Output the (X, Y) coordinate of the center of the cell containing the given text.  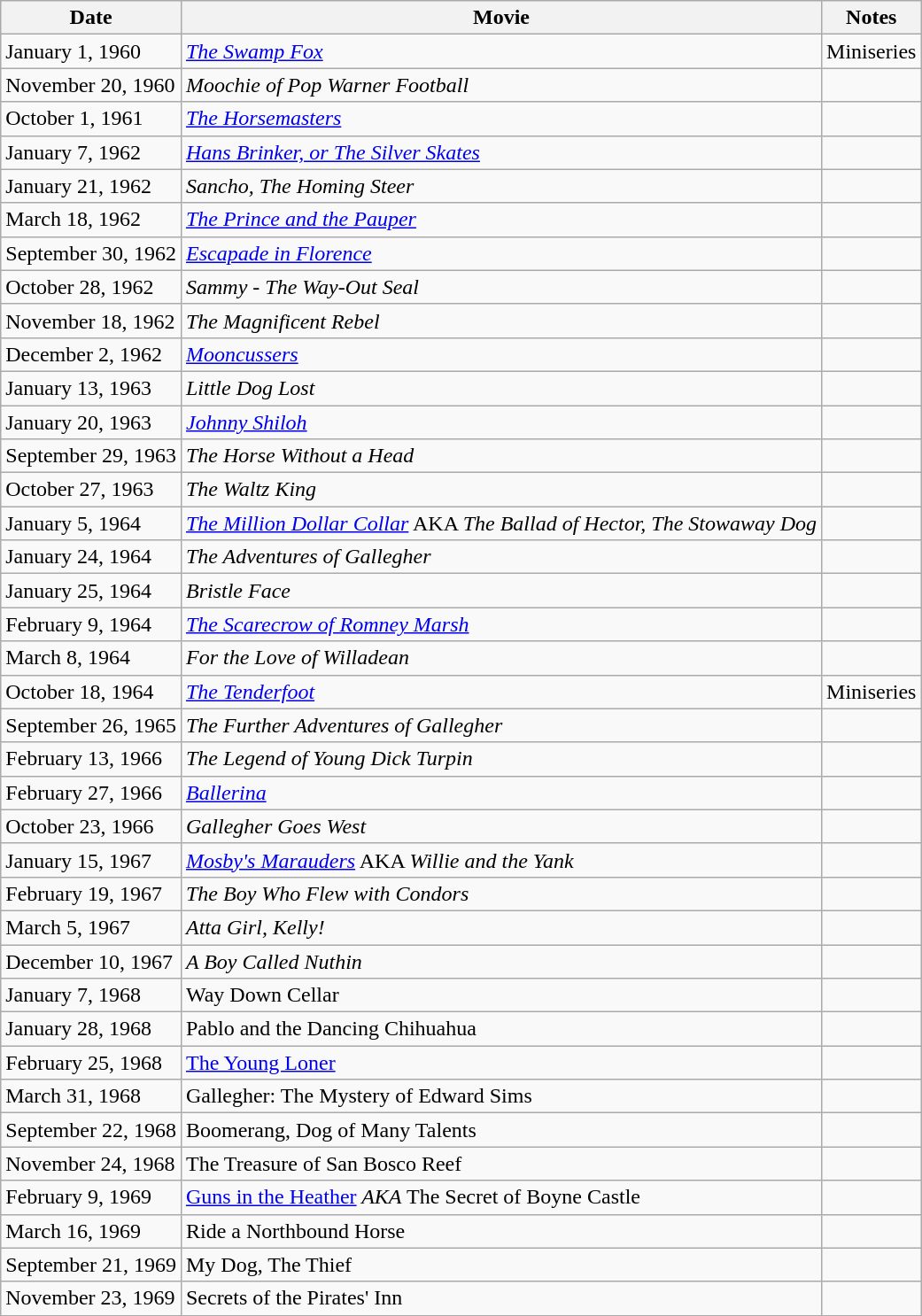
January 25, 1964 (91, 591)
The Million Dollar Collar AKA The Ballad of Hector, The Stowaway Dog (501, 523)
Hans Brinker, or The Silver Skates (501, 152)
February 19, 1967 (91, 894)
Sammy - The Way-Out Seal (501, 287)
Little Dog Lost (501, 388)
March 31, 1968 (91, 1096)
March 8, 1964 (91, 658)
September 30, 1962 (91, 253)
September 26, 1965 (91, 725)
The Prince and the Pauper (501, 220)
Bristle Face (501, 591)
The Adventures of Gallegher (501, 557)
January 7, 1962 (91, 152)
January 5, 1964 (91, 523)
October 28, 1962 (91, 287)
Date (91, 18)
February 9, 1969 (91, 1197)
The Further Adventures of Gallegher (501, 725)
February 13, 1966 (91, 759)
October 27, 1963 (91, 490)
Moochie of Pop Warner Football (501, 85)
The Young Loner (501, 1063)
November 24, 1968 (91, 1164)
Way Down Cellar (501, 995)
Ride a Northbound Horse (501, 1231)
January 1, 1960 (91, 51)
Gallegher: The Mystery of Edward Sims (501, 1096)
January 21, 1962 (91, 186)
Secrets of the Pirates' Inn (501, 1298)
Pablo and the Dancing Chihuahua (501, 1029)
March 16, 1969 (91, 1231)
Gallegher Goes West (501, 826)
December 10, 1967 (91, 961)
March 18, 1962 (91, 220)
The Scarecrow of Romney Marsh (501, 624)
November 23, 1969 (91, 1298)
Mosby's Marauders AKA Willie and the Yank (501, 860)
September 21, 1969 (91, 1265)
January 13, 1963 (91, 388)
Mooncussers (501, 354)
The Horsemasters (501, 119)
The Boy Who Flew with Condors (501, 894)
The Swamp Fox (501, 51)
Boomerang, Dog of Many Talents (501, 1130)
Atta Girl, Kelly! (501, 927)
February 27, 1966 (91, 793)
September 22, 1968 (91, 1130)
The Treasure of San Bosco Reef (501, 1164)
The Horse Without a Head (501, 456)
The Magnificent Rebel (501, 321)
My Dog, The Thief (501, 1265)
January 15, 1967 (91, 860)
November 18, 1962 (91, 321)
March 5, 1967 (91, 927)
January 7, 1968 (91, 995)
Movie (501, 18)
January 28, 1968 (91, 1029)
For the Love of Willadean (501, 658)
Guns in the Heather AKA The Secret of Boyne Castle (501, 1197)
The Waltz King (501, 490)
October 23, 1966 (91, 826)
February 9, 1964 (91, 624)
January 20, 1963 (91, 422)
The Legend of Young Dick Turpin (501, 759)
Escapade in Florence (501, 253)
September 29, 1963 (91, 456)
Notes (872, 18)
January 24, 1964 (91, 557)
Ballerina (501, 793)
A Boy Called Nuthin (501, 961)
November 20, 1960 (91, 85)
The Tenderfoot (501, 692)
February 25, 1968 (91, 1063)
Sancho, The Homing Steer (501, 186)
October 1, 1961 (91, 119)
October 18, 1964 (91, 692)
Johnny Shiloh (501, 422)
December 2, 1962 (91, 354)
